For the text-containing cell, return its midpoint in [x, y] coordinate format. 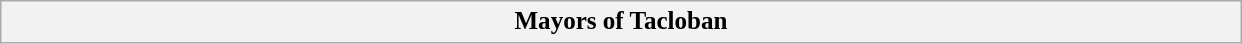
Mayors of Tacloban [621, 22]
